Return the (x, y) coordinate for the center point of the cell that contains the specified text.  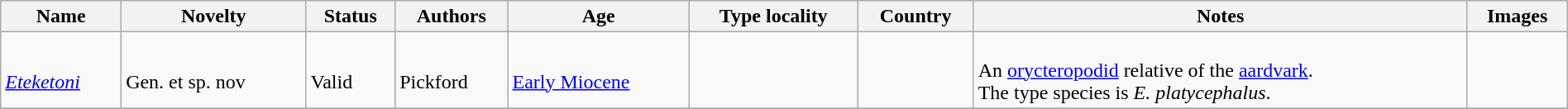
Country (915, 17)
Valid (351, 70)
Images (1517, 17)
Type locality (773, 17)
Name (61, 17)
An orycteropodid relative of the aardvark. The type species is E. platycephalus. (1221, 70)
Notes (1221, 17)
Gen. et sp. nov (213, 70)
Eteketoni (61, 70)
Status (351, 17)
Authors (452, 17)
Pickford (452, 70)
Age (599, 17)
Novelty (213, 17)
Early Miocene (599, 70)
